Output the (X, Y) coordinate of the center of the cell containing the given text.  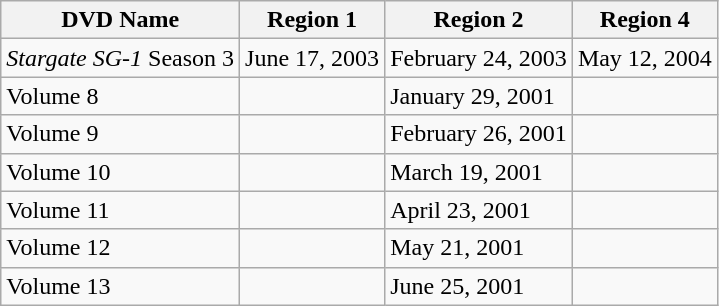
April 23, 2001 (479, 210)
February 26, 2001 (479, 134)
Volume 11 (120, 210)
March 19, 2001 (479, 172)
June 25, 2001 (479, 286)
Region 1 (312, 20)
Volume 13 (120, 286)
Volume 8 (120, 96)
Volume 12 (120, 248)
DVD Name (120, 20)
Stargate SG-1 Season 3 (120, 58)
May 21, 2001 (479, 248)
Region 4 (644, 20)
June 17, 2003 (312, 58)
February 24, 2003 (479, 58)
May 12, 2004 (644, 58)
Region 2 (479, 20)
Volume 9 (120, 134)
January 29, 2001 (479, 96)
Volume 10 (120, 172)
